For the text-containing cell, return its midpoint in (X, Y) coordinate format. 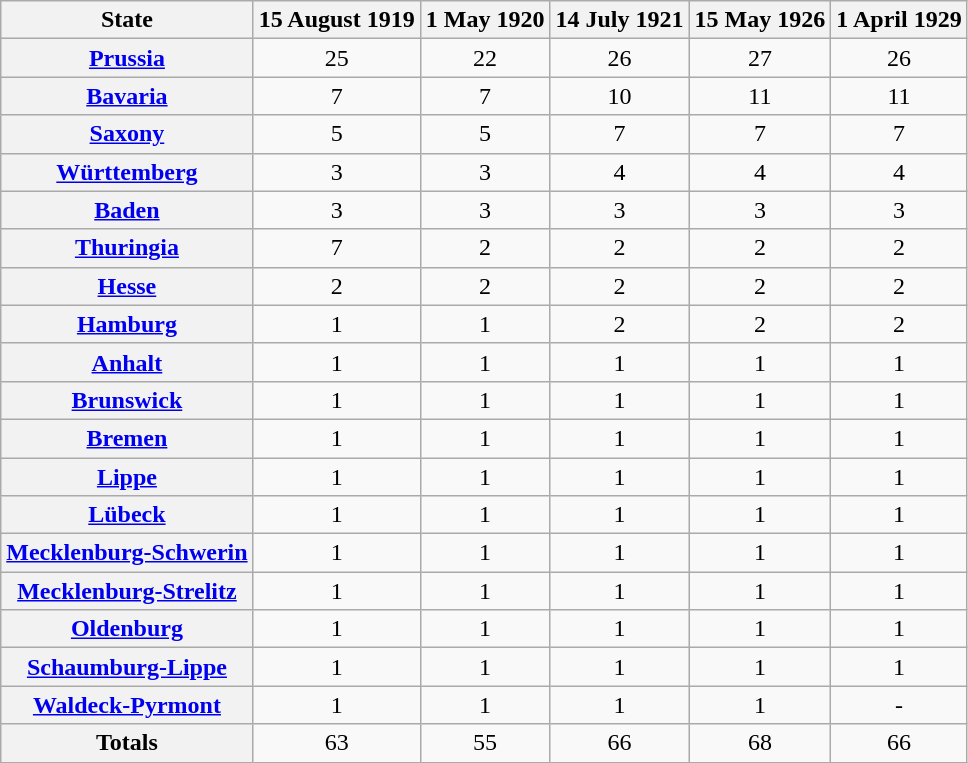
Oldenburg (127, 629)
Bavaria (127, 96)
15 May 1926 (760, 20)
Anhalt (127, 362)
Württemberg (127, 172)
Prussia (127, 58)
Mecklenburg-Schwerin (127, 553)
Totals (127, 743)
1 April 1929 (899, 20)
Mecklenburg-Strelitz (127, 591)
Saxony (127, 134)
55 (485, 743)
Bremen (127, 438)
Brunswick (127, 400)
Waldeck-Pyrmont (127, 705)
Thuringia (127, 248)
27 (760, 58)
10 (620, 96)
Schaumburg-Lippe (127, 667)
68 (760, 743)
State (127, 20)
- (899, 705)
Hesse (127, 286)
25 (336, 58)
22 (485, 58)
1 May 1920 (485, 20)
63 (336, 743)
15 August 1919 (336, 20)
Lübeck (127, 515)
Hamburg (127, 324)
Lippe (127, 477)
Baden (127, 210)
14 July 1921 (620, 20)
